Locate the cell with the specified text and output its [x, y] center coordinate. 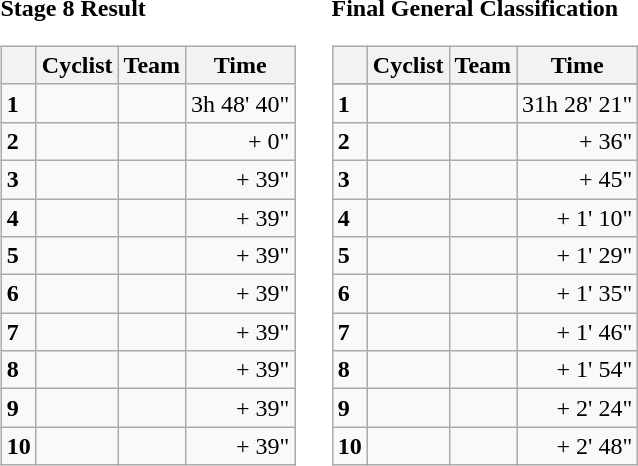
+ 45" [578, 179]
+ 1' 35" [578, 294]
+ 1' 54" [578, 370]
+ 2' 48" [578, 446]
3h 48' 40" [240, 103]
+ 1' 29" [578, 256]
+ 0" [240, 141]
+ 36" [578, 141]
31h 28' 21" [578, 103]
+ 1' 46" [578, 332]
+ 2' 24" [578, 408]
+ 1' 10" [578, 217]
